Find where the given text appears and provide that cell's center as [x, y] coordinate. 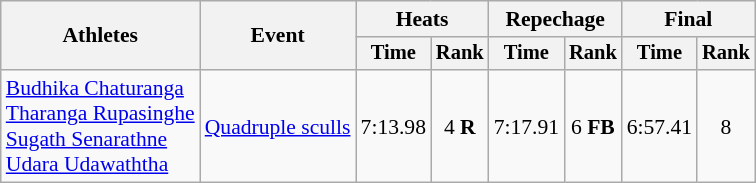
Budhika ChaturangaTharanga RupasingheSugath SenarathneUdara Udawaththa [100, 126]
7:17.91 [526, 126]
Event [278, 36]
Quadruple sculls [278, 126]
Heats [422, 19]
Athletes [100, 36]
7:13.98 [394, 126]
4 R [460, 126]
6:57.41 [660, 126]
Final [688, 19]
6 FB [593, 126]
8 [726, 126]
Repechage [556, 19]
